Scan for the cell matching the given text and deliver its [x, y] coordinate at center. 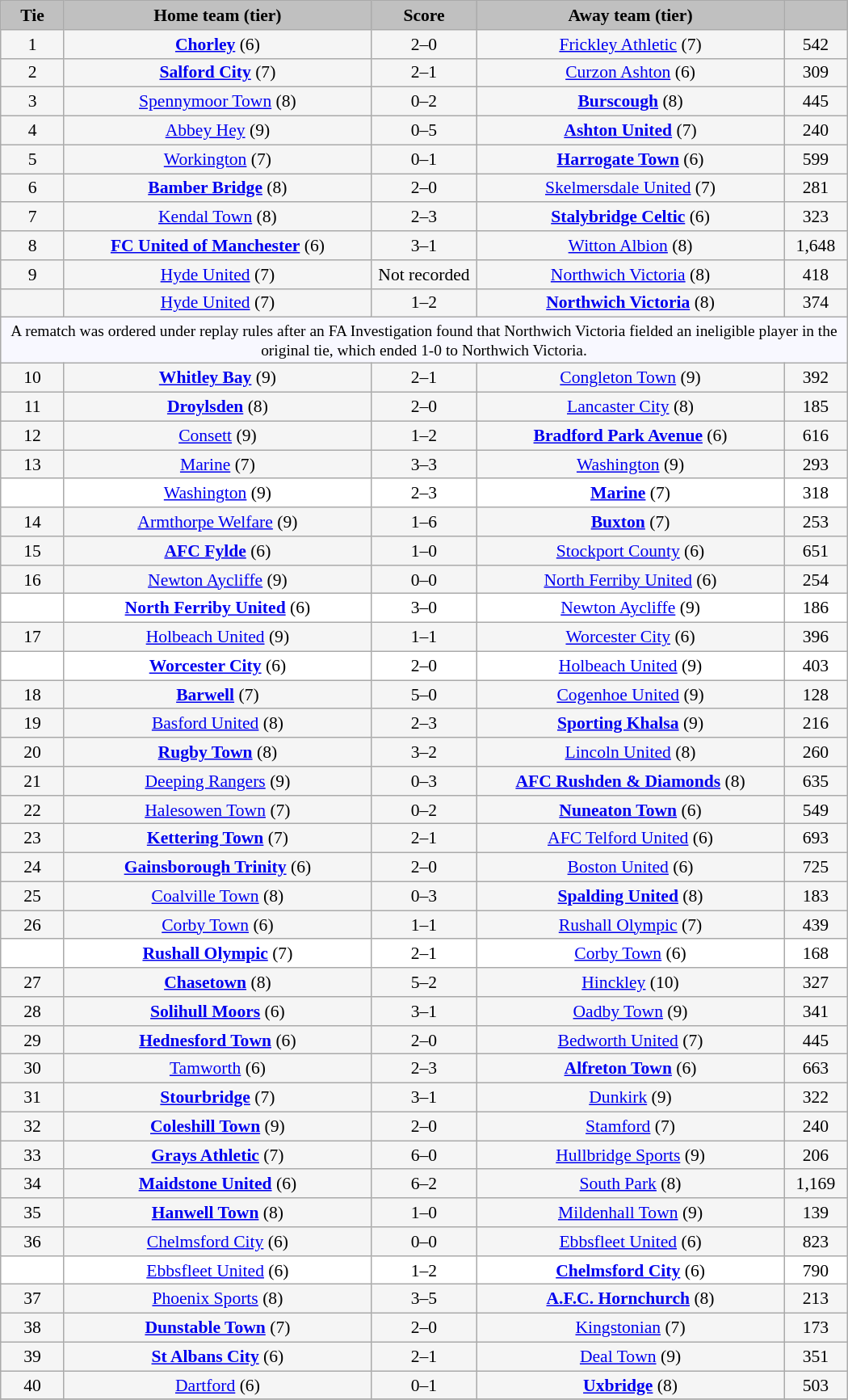
3–3 [423, 465]
Kingstonian (7) [631, 1328]
Dunstable Town (7) [217, 1328]
36 [32, 1242]
Buxton (7) [631, 522]
542 [816, 44]
168 [816, 954]
Droylsden (8) [217, 407]
Chorley (6) [217, 44]
Halesowen Town (7) [217, 810]
Nuneaton Town (6) [631, 810]
24 [32, 868]
Consett (9) [217, 436]
7 [32, 217]
616 [816, 436]
216 [816, 724]
29 [32, 1041]
Deeping Rangers (9) [217, 781]
3–2 [423, 752]
25 [32, 897]
Away team (tier) [631, 15]
6 [32, 188]
30 [32, 1069]
Lincoln United (8) [631, 752]
Bamber Bridge (8) [217, 188]
Stockport County (6) [631, 551]
206 [816, 1155]
27 [32, 982]
3 [32, 102]
12 [32, 436]
213 [816, 1299]
139 [816, 1213]
Coalville Town (8) [217, 897]
Hinckley (10) [631, 982]
Rugby Town (8) [217, 752]
1–6 [423, 522]
341 [816, 1011]
37 [32, 1299]
6–2 [423, 1184]
Armthorpe Welfare (9) [217, 522]
309 [816, 73]
Workington (7) [217, 159]
173 [816, 1328]
Basford United (8) [217, 724]
Spalding United (8) [631, 897]
40 [32, 1385]
AFC Fylde (6) [217, 551]
Hanwell Town (8) [217, 1213]
374 [816, 303]
Grays Athletic (7) [217, 1155]
Kendal Town (8) [217, 217]
293 [816, 465]
260 [816, 752]
185 [816, 407]
33 [32, 1155]
725 [816, 868]
Salford City (7) [217, 73]
21 [32, 781]
Barwell (7) [217, 695]
599 [816, 159]
439 [816, 925]
693 [816, 839]
Gainsborough Trinity (6) [217, 868]
Bedworth United (7) [631, 1041]
1,169 [816, 1184]
Not recorded [423, 275]
26 [32, 925]
Home team (tier) [217, 15]
Phoenix Sports (8) [217, 1299]
Skelmersdale United (7) [631, 188]
Stourbridge (7) [217, 1098]
186 [816, 608]
Score [423, 15]
663 [816, 1069]
15 [32, 551]
418 [816, 275]
Cogenhoe United (9) [631, 695]
635 [816, 781]
A.F.C. Hornchurch (8) [631, 1299]
327 [816, 982]
Boston United (6) [631, 868]
5 [32, 159]
318 [816, 494]
403 [816, 666]
396 [816, 637]
39 [32, 1357]
19 [32, 724]
Lancaster City (8) [631, 407]
South Park (8) [631, 1184]
Whitley Bay (9) [217, 378]
Congleton Town (9) [631, 378]
651 [816, 551]
1 [32, 44]
9 [32, 275]
28 [32, 1011]
34 [32, 1184]
Tamworth (6) [217, 1069]
8 [32, 246]
Harrogate Town (6) [631, 159]
281 [816, 188]
549 [816, 810]
13 [32, 465]
Kettering Town (7) [217, 839]
AFC Rushden & Diamonds (8) [631, 781]
Ashton United (7) [631, 131]
Abbey Hey (9) [217, 131]
Frickley Athletic (7) [631, 44]
790 [816, 1271]
Spennymoor Town (8) [217, 102]
253 [816, 522]
4 [32, 131]
Maidstone United (6) [217, 1184]
0–5 [423, 131]
38 [32, 1328]
35 [32, 1213]
392 [816, 378]
5–0 [423, 695]
323 [816, 217]
Chasetown (8) [217, 982]
Witton Albion (8) [631, 246]
3–0 [423, 608]
128 [816, 695]
31 [32, 1098]
St Albans City (6) [217, 1357]
20 [32, 752]
351 [816, 1357]
17 [32, 637]
Curzon Ashton (6) [631, 73]
Mildenhall Town (9) [631, 1213]
Sporting Khalsa (9) [631, 724]
22 [32, 810]
Bradford Park Avenue (6) [631, 436]
254 [816, 580]
Burscough (8) [631, 102]
183 [816, 897]
322 [816, 1098]
1,648 [816, 246]
Stamford (7) [631, 1126]
10 [32, 378]
Hednesford Town (6) [217, 1041]
Coleshill Town (9) [217, 1126]
2 [32, 73]
Dunkirk (9) [631, 1098]
Hullbridge Sports (9) [631, 1155]
16 [32, 580]
Stalybridge Celtic (6) [631, 217]
Alfreton Town (6) [631, 1069]
Solihull Moors (6) [217, 1011]
5–2 [423, 982]
Oadby Town (9) [631, 1011]
6–0 [423, 1155]
503 [816, 1385]
Dartford (6) [217, 1385]
14 [32, 522]
Deal Town (9) [631, 1357]
11 [32, 407]
18 [32, 695]
Uxbridge (8) [631, 1385]
823 [816, 1242]
Tie [32, 15]
32 [32, 1126]
AFC Telford United (6) [631, 839]
FC United of Manchester (6) [217, 246]
23 [32, 839]
3–5 [423, 1299]
